Search for the cell housing the specified text and yield its [X, Y] center coordinate. 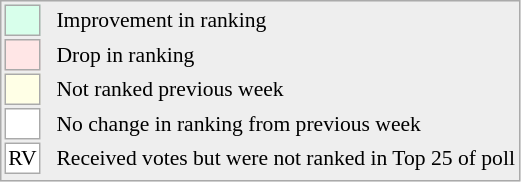
No change in ranking from previous week [286, 124]
Not ranked previous week [286, 90]
Improvement in ranking [286, 20]
Received votes but were not ranked in Top 25 of poll [286, 158]
Drop in ranking [286, 55]
RV [22, 158]
